Locate the cell with the specified text and output its (x, y) center coordinate. 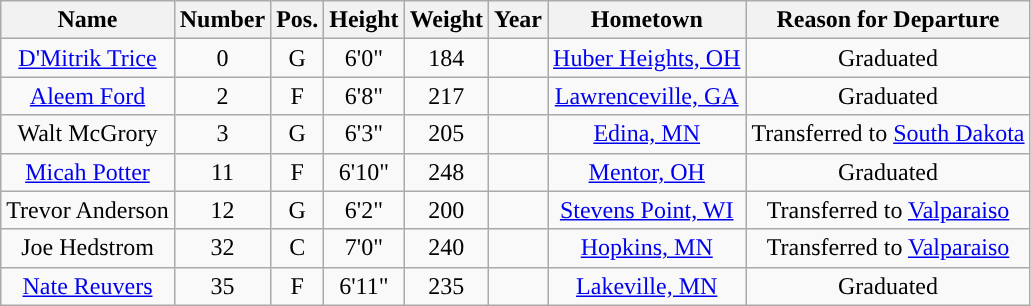
240 (446, 248)
Pos. (298, 20)
Height (364, 20)
7'0" (364, 248)
6'8" (364, 96)
D'Mitrik Trice (88, 58)
Transferred to South Dakota (888, 134)
Nate Reuvers (88, 286)
6'10" (364, 172)
Hometown (647, 20)
235 (446, 286)
C (298, 248)
35 (222, 286)
Reason for Departure (888, 20)
205 (446, 134)
Year (518, 20)
Number (222, 20)
32 (222, 248)
Name (88, 20)
6'0" (364, 58)
Joe Hedstrom (88, 248)
217 (446, 96)
200 (446, 210)
11 (222, 172)
2 (222, 96)
Lawrenceville, GA (647, 96)
Edina, MN (647, 134)
6'11" (364, 286)
Weight (446, 20)
12 (222, 210)
Walt McGrory (88, 134)
3 (222, 134)
Hopkins, MN (647, 248)
Mentor, OH (647, 172)
Stevens Point, WI (647, 210)
6'3" (364, 134)
Aleem Ford (88, 96)
Trevor Anderson (88, 210)
Huber Heights, OH (647, 58)
248 (446, 172)
184 (446, 58)
0 (222, 58)
Micah Potter (88, 172)
6'2" (364, 210)
Lakeville, MN (647, 286)
